Provide the [X, Y] coordinate of the cell's center where the given text is located.  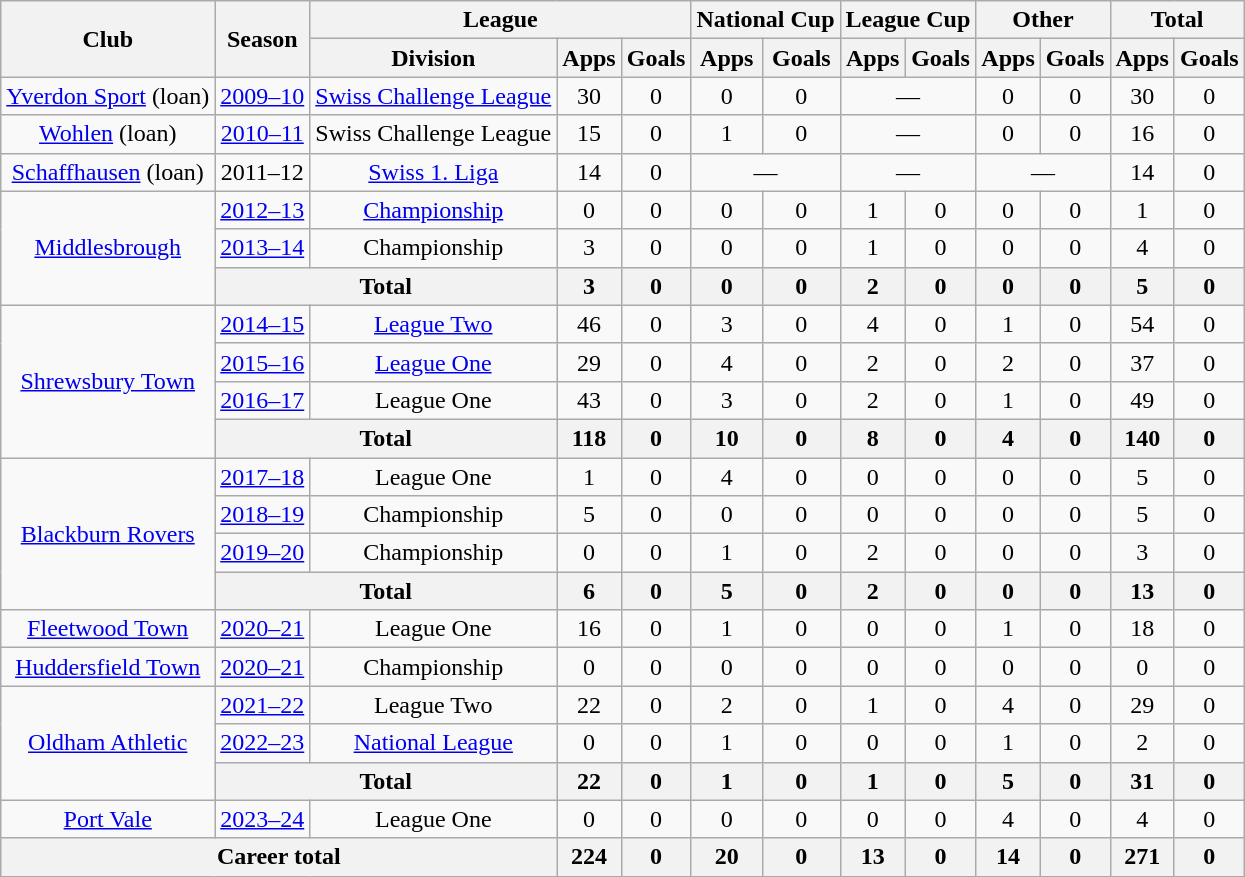
Club [108, 39]
Wohlen (loan) [108, 134]
49 [1142, 400]
2012–13 [262, 210]
2017–18 [262, 477]
46 [589, 324]
2014–15 [262, 324]
Port Vale [108, 819]
224 [589, 857]
271 [1142, 857]
2016–17 [262, 400]
2010–11 [262, 134]
2018–19 [262, 515]
2022–23 [262, 743]
140 [1142, 438]
2015–16 [262, 362]
Shrewsbury Town [108, 381]
National League [434, 743]
118 [589, 438]
37 [1142, 362]
15 [589, 134]
League Cup [908, 20]
18 [1142, 629]
8 [872, 438]
Oldham Athletic [108, 743]
54 [1142, 324]
10 [727, 438]
2019–20 [262, 553]
Other [1043, 20]
Yverdon Sport (loan) [108, 96]
2023–24 [262, 819]
2013–14 [262, 248]
2011–12 [262, 172]
Blackburn Rovers [108, 534]
Division [434, 58]
2009–10 [262, 96]
Middlesbrough [108, 248]
Fleetwood Town [108, 629]
6 [589, 591]
Career total [279, 857]
Huddersfield Town [108, 667]
2021–22 [262, 705]
Schaffhausen (loan) [108, 172]
43 [589, 400]
31 [1142, 781]
20 [727, 857]
Swiss 1. Liga [434, 172]
League [500, 20]
Season [262, 39]
National Cup [766, 20]
